Search for the cell housing the specified text and yield its (x, y) center coordinate. 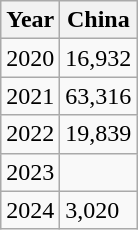
3,020 (98, 210)
63,316 (98, 96)
Year (30, 20)
2021 (30, 96)
16,932 (98, 58)
2022 (30, 134)
2020 (30, 58)
China (98, 20)
2024 (30, 210)
19,839 (98, 134)
2023 (30, 172)
